Determine the [x, y] coordinate at the center of the cell enclosing the given text.  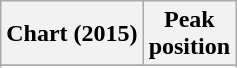
Chart (2015) [72, 34]
Peak position [189, 34]
